Identify which cell holds the provided text, then report its (X, Y) central coordinate. 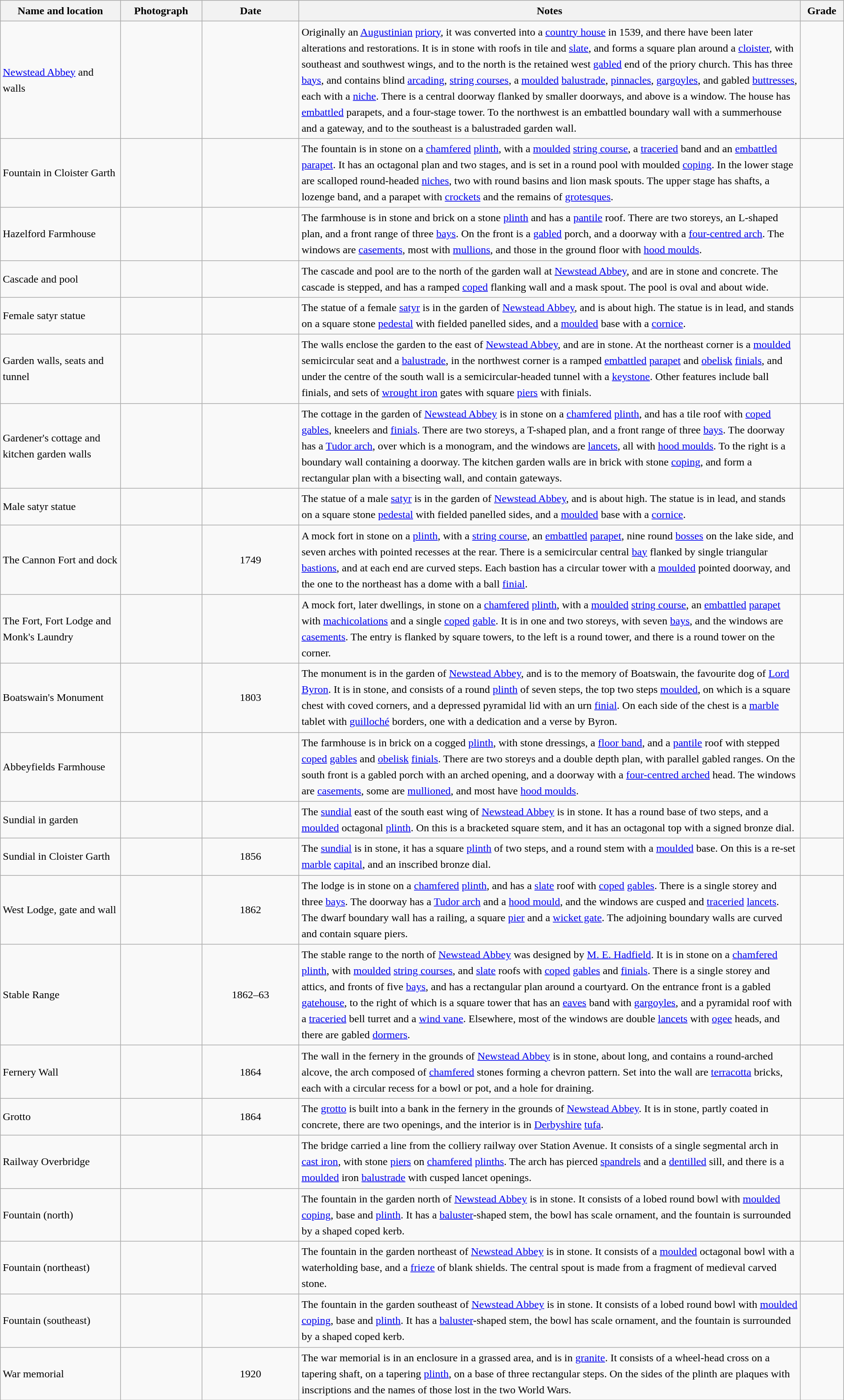
The Cannon Fort and dock (61, 560)
Photograph (161, 11)
Notes (549, 11)
1862 (251, 910)
Railway Overbridge (61, 1161)
Fountain in Cloister Garth (61, 173)
Abbeyfields Farmhouse (61, 767)
Sundial in Cloister Garth (61, 857)
Grotto (61, 1117)
1749 (251, 560)
Hazelford Farmhouse (61, 234)
1862–63 (251, 995)
Boatswain's Monument (61, 698)
1803 (251, 698)
Fernery Wall (61, 1072)
Grade (822, 11)
Newstead Abbey and walls (61, 80)
Fountain (southeast) (61, 1321)
Fountain (north) (61, 1215)
West Lodge, gate and wall (61, 910)
Name and location (61, 11)
Date (251, 11)
Sundial in garden (61, 820)
Fountain (northeast) (61, 1267)
Stable Range (61, 995)
1920 (251, 1373)
Gardener's cottage and kitchen garden walls (61, 446)
Cascade and pool (61, 279)
1856 (251, 857)
War memorial (61, 1373)
Garden walls, seats and tunnel (61, 368)
Female satyr statue (61, 316)
The Fort, Fort Lodge and Monk's Laundry (61, 628)
Male satyr statue (61, 506)
